Return [X, Y] of the center of cell containing provided text 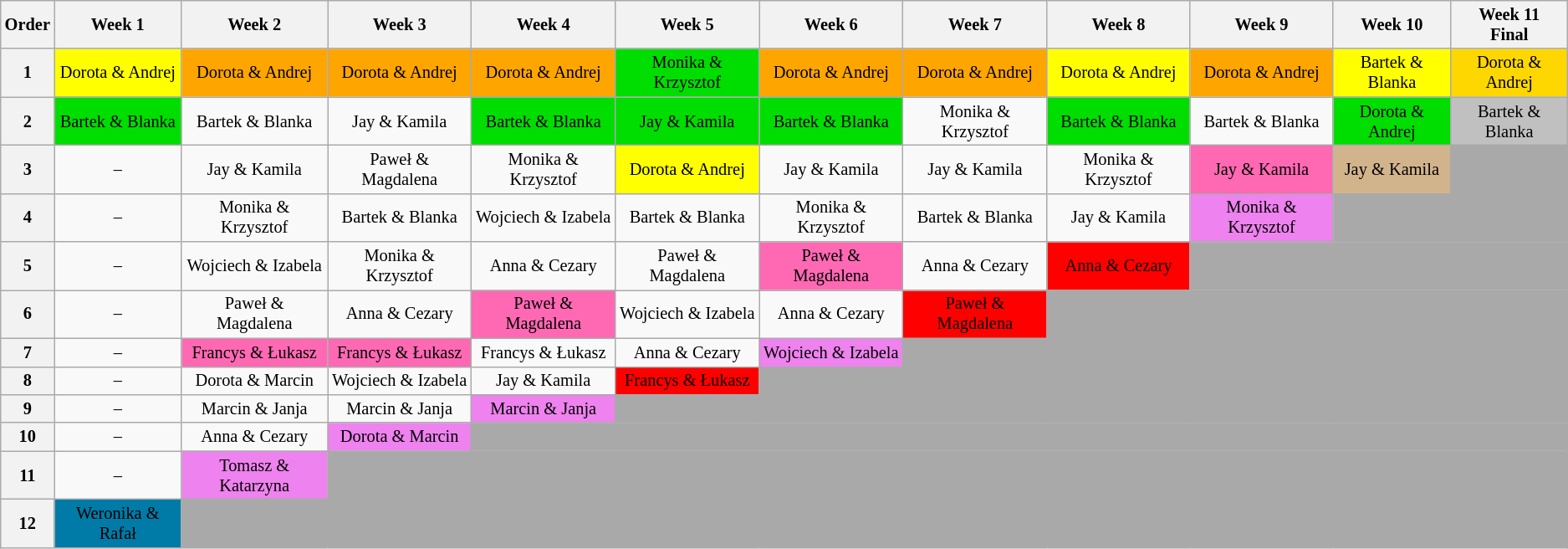
Week 4 [544, 24]
10 [28, 437]
1 [28, 73]
3 [28, 169]
Week 5 [687, 24]
Week 7 [975, 24]
Order [28, 24]
Tomasz & Katarzyna [254, 475]
Week 6 [831, 24]
2 [28, 121]
Week 10 [1392, 24]
Week 8 [1119, 24]
11 [28, 475]
Week 1 [118, 24]
Week 3 [400, 24]
7 [28, 352]
Week 2 [254, 24]
5 [28, 266]
9 [28, 408]
Week 9 [1261, 24]
8 [28, 381]
12 [28, 523]
Week 11Final [1509, 24]
4 [28, 218]
Weronika & Rafał [118, 523]
6 [28, 314]
